For the text-containing cell, return its midpoint in [X, Y] coordinate format. 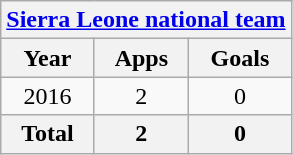
Apps [142, 58]
Year [48, 58]
2016 [48, 96]
Total [48, 134]
Goals [240, 58]
Sierra Leone national team [146, 20]
